From the cell containing the given text, extract its center point as [x, y] coordinate. 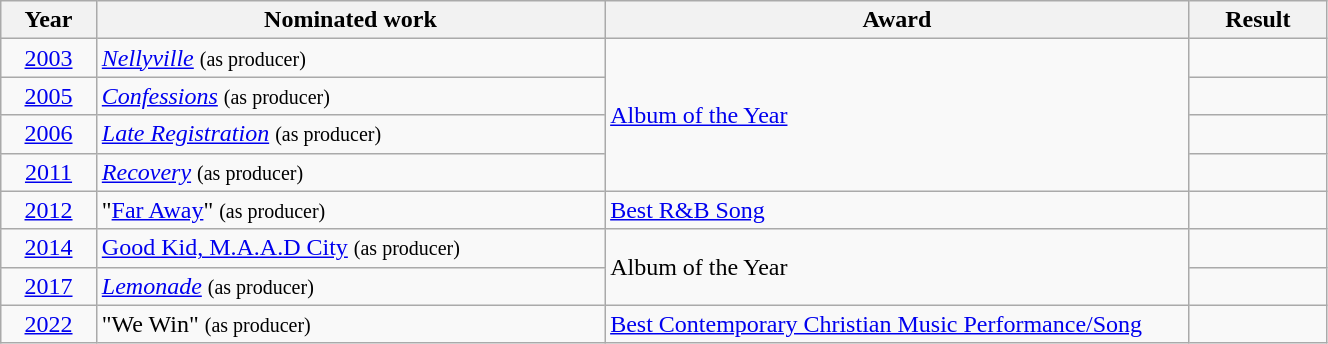
"We Win" (as producer) [350, 324]
Confessions (as producer) [350, 96]
Year [49, 20]
2017 [49, 286]
2006 [49, 134]
2005 [49, 96]
Best Contemporary Christian Music Performance/Song [898, 324]
Result [1258, 20]
Nominated work [350, 20]
2003 [49, 58]
2012 [49, 210]
Nellyville (as producer) [350, 58]
Best R&B Song [898, 210]
Recovery (as producer) [350, 172]
Good Kid, M.A.A.D City (as producer) [350, 248]
2022 [49, 324]
2011 [49, 172]
"Far Away" (as producer) [350, 210]
Award [898, 20]
Lemonade (as producer) [350, 286]
Late Registration (as producer) [350, 134]
2014 [49, 248]
